Scan for the cell matching the given text and deliver its [X, Y] coordinate at center. 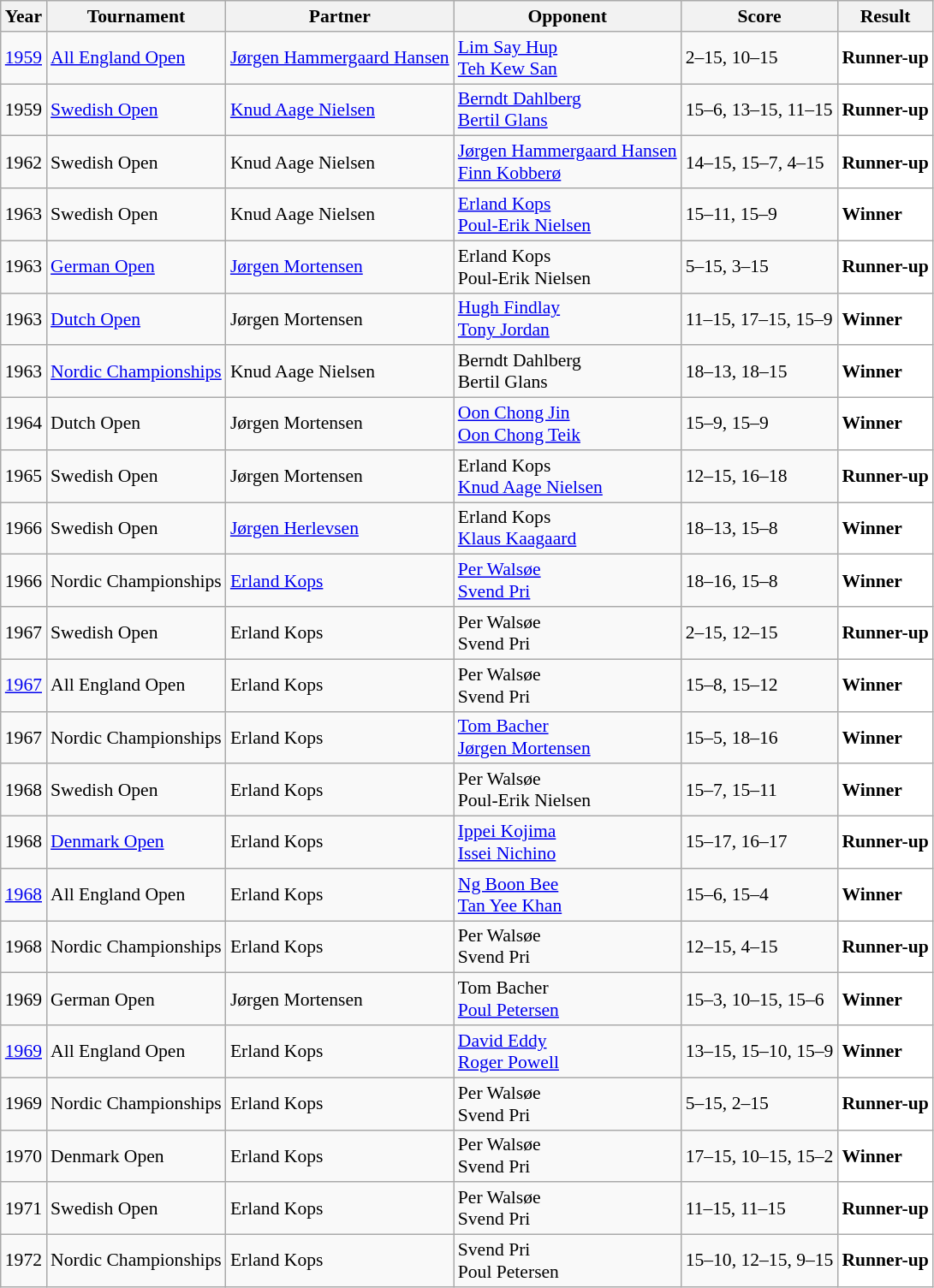
Erland Kops Klaus Kaagaard [568, 529]
15–6, 13–15, 11–15 [760, 110]
Ippei Kojima Issei Nichino [568, 842]
15–9, 15–9 [760, 424]
14–15, 15–7, 4–15 [760, 163]
15–11, 15–9 [760, 214]
15–17, 16–17 [760, 842]
Opponent [568, 16]
12–15, 16–18 [760, 476]
Jørgen Hammergaard Hansen Finn Kobberø [568, 163]
5–15, 3–15 [760, 267]
2–15, 10–15 [760, 58]
1962 [24, 163]
Year [24, 16]
11–15, 17–15, 15–9 [760, 318]
1965 [24, 476]
18–16, 15–8 [760, 580]
1970 [24, 1155]
David Eddy Roger Powell [568, 1051]
Jørgen Hammergaard Hansen [340, 58]
Lim Say Hup Teh Kew San [568, 58]
Score [760, 16]
15–6, 15–4 [760, 895]
1971 [24, 1208]
13–15, 15–10, 15–9 [760, 1051]
Erland Kops Knud Aage Nielsen [568, 476]
2–15, 12–15 [760, 633]
15–8, 15–12 [760, 685]
Oon Chong Jin Oon Chong Teik [568, 424]
Tournament [136, 16]
Ng Boon Bee Tan Yee Khan [568, 895]
11–15, 11–15 [760, 1208]
15–5, 18–16 [760, 738]
18–13, 18–15 [760, 371]
15–10, 12–15, 9–15 [760, 1261]
5–15, 2–15 [760, 1104]
15–3, 10–15, 15–6 [760, 1000]
17–15, 10–15, 15–2 [760, 1155]
15–7, 15–11 [760, 791]
1964 [24, 424]
Per Walsøe Poul-Erik Nielsen [568, 791]
Jørgen Herlevsen [340, 529]
Tom Bacher Poul Petersen [568, 1000]
12–15, 4–15 [760, 947]
Partner [340, 16]
Result [885, 16]
Hugh Findlay Tony Jordan [568, 318]
Svend Pri Poul Petersen [568, 1261]
1972 [24, 1261]
18–13, 15–8 [760, 529]
Tom Bacher Jørgen Mortensen [568, 738]
